Determine the (X, Y) coordinate at the center of the cell enclosing the given text.  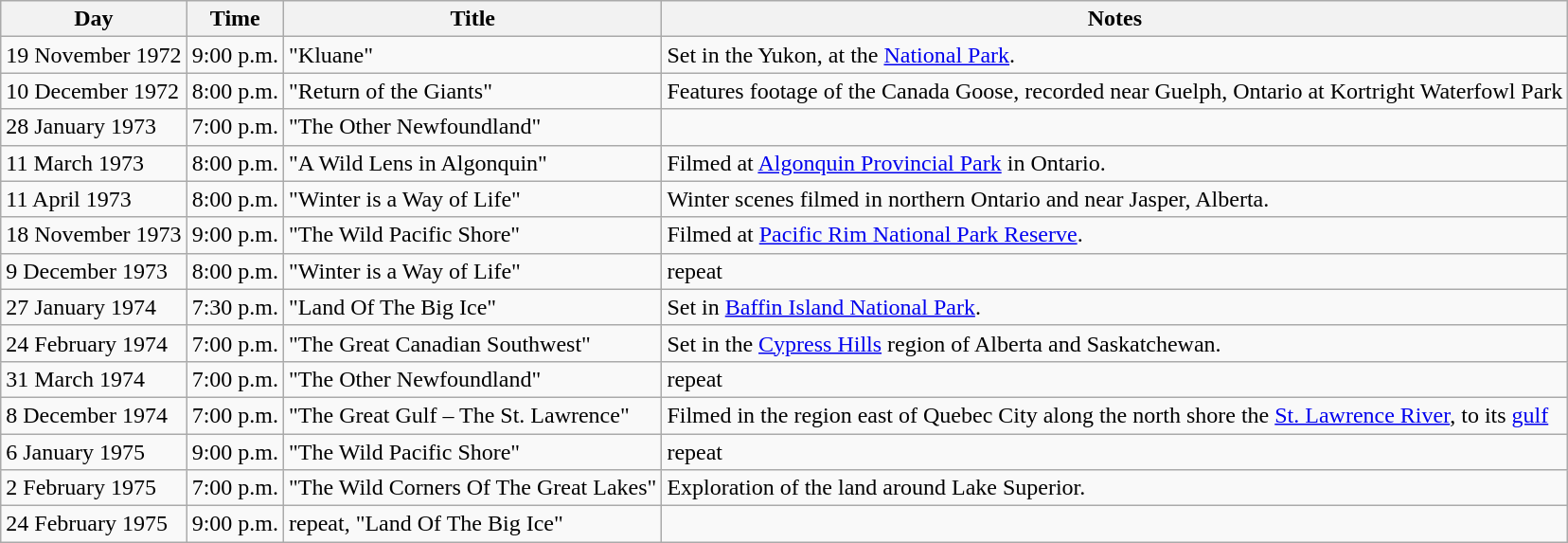
7:30 p.m. (235, 307)
24 February 1974 (94, 343)
11 April 1973 (94, 199)
Features footage of the Canada Goose, recorded near Guelph, Ontario at Kortright Waterfowl Park (1115, 91)
repeat, "Land Of The Big Ice" (473, 524)
"Land Of The Big Ice" (473, 307)
"Return of the Giants" (473, 91)
8 December 1974 (94, 415)
"Kluane" (473, 55)
Day (94, 19)
Set in the Cypress Hills region of Alberta and Saskatchewan. (1115, 343)
11 March 1973 (94, 163)
9 December 1973 (94, 271)
"A Wild Lens in Algonquin" (473, 163)
Exploration of the land around Lake Superior. (1115, 488)
18 November 1973 (94, 235)
24 February 1975 (94, 524)
Title (473, 19)
Filmed at Pacific Rim National Park Reserve. (1115, 235)
31 March 1974 (94, 379)
27 January 1974 (94, 307)
Set in Baffin Island National Park. (1115, 307)
"The Great Gulf – The St. Lawrence" (473, 415)
19 November 1972 (94, 55)
Set in the Yukon, at the National Park. (1115, 55)
"The Wild Corners Of The Great Lakes" (473, 488)
28 January 1973 (94, 127)
Time (235, 19)
"The Great Canadian Southwest" (473, 343)
Filmed at Algonquin Provincial Park in Ontario. (1115, 163)
2 February 1975 (94, 488)
Filmed in the region east of Quebec City along the north shore the St. Lawrence River, to its gulf (1115, 415)
Notes (1115, 19)
6 January 1975 (94, 452)
10 December 1972 (94, 91)
Winter scenes filmed in northern Ontario and near Jasper, Alberta. (1115, 199)
